Determine the (x, y) coordinate at the center of the cell enclosing the given text.  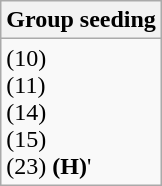
Group seeding (82, 20)
(10) (11) (14) (15) (23) (H)' (82, 112)
